Identify which cell holds the provided text, then report its [X, Y] central coordinate. 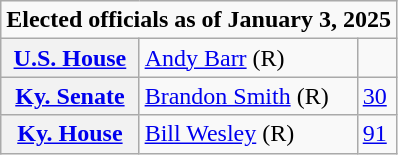
Brandon Smith (R) [248, 96]
30 [376, 96]
Andy Barr (R) [248, 58]
Ky. Senate [70, 96]
U.S. House [70, 58]
Bill Wesley (R) [248, 134]
Elected officials as of January 3, 2025 [199, 20]
91 [376, 134]
Ky. House [70, 134]
